Provide the [X, Y] coordinate of the cell's center where the given text is located.  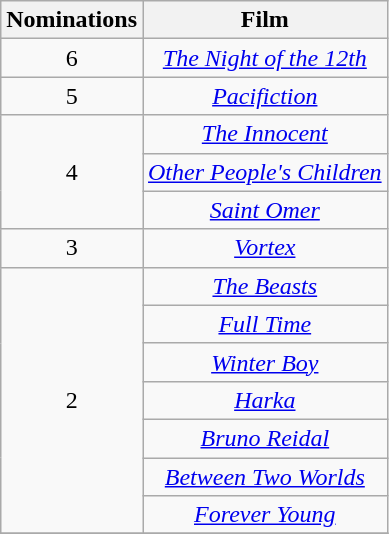
Saint Omer [264, 210]
Nominations [72, 20]
Full Time [264, 324]
Vortex [264, 248]
Film [264, 20]
4 [72, 172]
The Night of the 12th [264, 58]
2 [72, 400]
Harka [264, 400]
6 [72, 58]
Bruno Reidal [264, 438]
The Innocent [264, 134]
3 [72, 248]
Other People's Children [264, 172]
Forever Young [264, 515]
The Beasts [264, 286]
Winter Boy [264, 362]
5 [72, 96]
Between Two Worlds [264, 477]
Pacifiction [264, 96]
